Provide the [X, Y] coordinate of the cell's center where the given text is located.  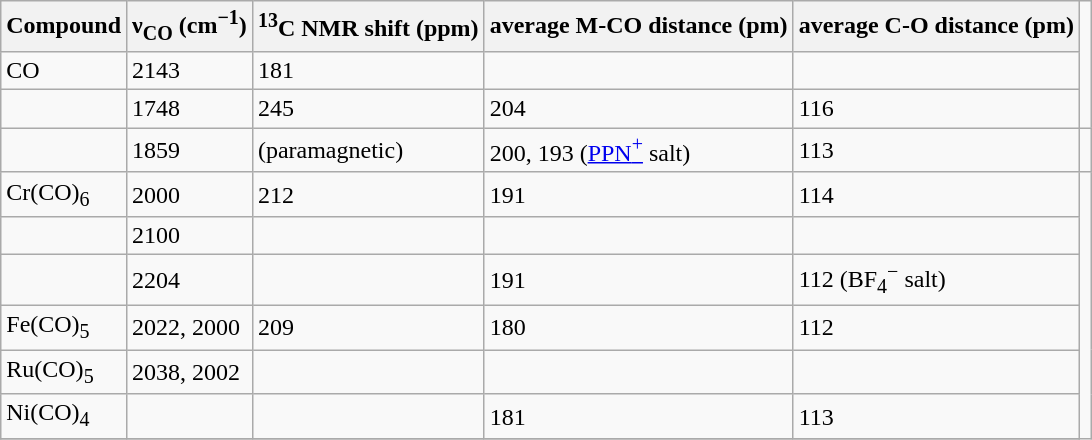
2143 [190, 71]
204 [638, 109]
Ru(CO)5 [64, 372]
1859 [190, 150]
2038, 2002 [190, 372]
average M-CO distance (pm) [638, 26]
CO [64, 71]
13C NMR shift (ppm) [368, 26]
116 [936, 109]
180 [638, 328]
2022, 2000 [190, 328]
209 [368, 328]
average C-O distance (pm) [936, 26]
2000 [190, 194]
200, 193 (PPN+ salt) [638, 150]
2204 [190, 280]
Fe(CO)5 [64, 328]
(paramagnetic) [368, 150]
Ni(CO)4 [64, 416]
112 [936, 328]
212 [368, 194]
245 [368, 109]
114 [936, 194]
112 (BF4− salt) [936, 280]
Compound [64, 26]
Cr(CO)6 [64, 194]
νCO (cm−1) [190, 26]
2100 [190, 236]
1748 [190, 109]
